Find where the given text appears and provide that cell's center as (X, Y) coordinate. 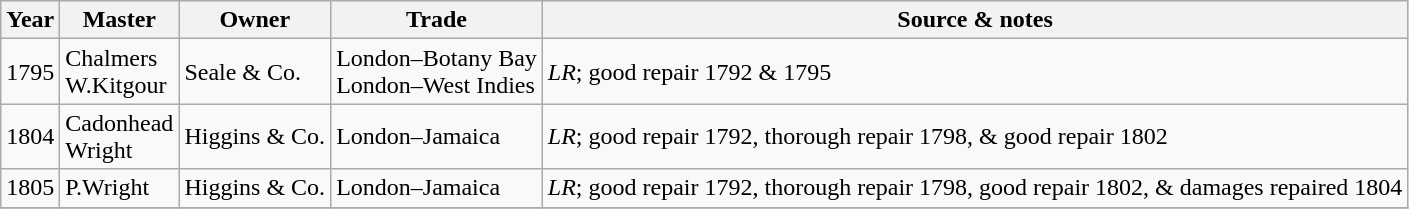
1795 (30, 72)
LR; good repair 1792, thorough repair 1798, good repair 1802, & damages repaired 1804 (975, 188)
1805 (30, 188)
Owner (255, 20)
1804 (30, 136)
London–Botany BayLondon–West Indies (437, 72)
Trade (437, 20)
P.Wright (120, 188)
Master (120, 20)
Seale & Co. (255, 72)
CadonheadWright (120, 136)
LR; good repair 1792 & 1795 (975, 72)
LR; good repair 1792, thorough repair 1798, & good repair 1802 (975, 136)
ChalmersW.Kitgour (120, 72)
Source & notes (975, 20)
Year (30, 20)
